Identify which cell holds the provided text, then report its (x, y) central coordinate. 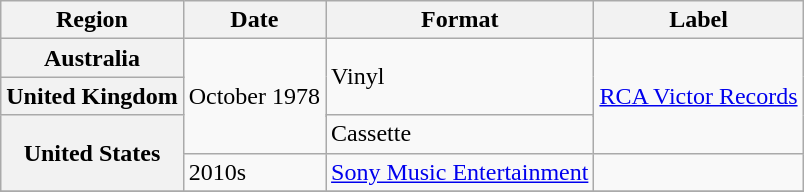
Cassette (460, 134)
United Kingdom (92, 96)
Region (92, 20)
Date (254, 20)
Label (698, 20)
Format (460, 20)
United States (92, 153)
RCA Victor Records (698, 96)
Sony Music Entertainment (460, 172)
Vinyl (460, 77)
Australia (92, 58)
October 1978 (254, 96)
2010s (254, 172)
